Find where the given text appears and provide that cell's center as (x, y) coordinate. 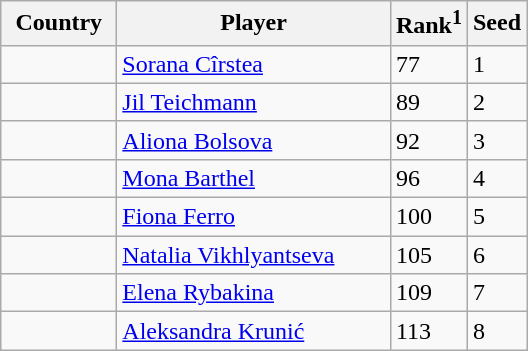
Player (254, 24)
77 (428, 64)
7 (496, 293)
92 (428, 140)
96 (428, 178)
8 (496, 331)
4 (496, 178)
Seed (496, 24)
Fiona Ferro (254, 217)
Country (59, 24)
3 (496, 140)
Aliona Bolsova (254, 140)
Rank1 (428, 24)
5 (496, 217)
Jil Teichmann (254, 102)
109 (428, 293)
89 (428, 102)
Aleksandra Krunić (254, 331)
1 (496, 64)
2 (496, 102)
100 (428, 217)
Natalia Vikhlyantseva (254, 255)
113 (428, 331)
Sorana Cîrstea (254, 64)
Elena Rybakina (254, 293)
6 (496, 255)
105 (428, 255)
Mona Barthel (254, 178)
